Locate the cell with the specified text and output its (X, Y) center coordinate. 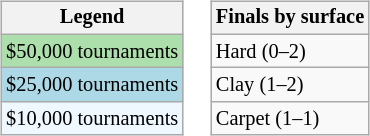
$25,000 tournaments (92, 85)
Legend (92, 18)
Finals by surface (290, 18)
Carpet (1–1) (290, 119)
Clay (1–2) (290, 85)
$10,000 tournaments (92, 119)
$50,000 tournaments (92, 51)
Hard (0–2) (290, 51)
